Capture the cell that displays the provided text and extract its (X, Y) central coordinate. 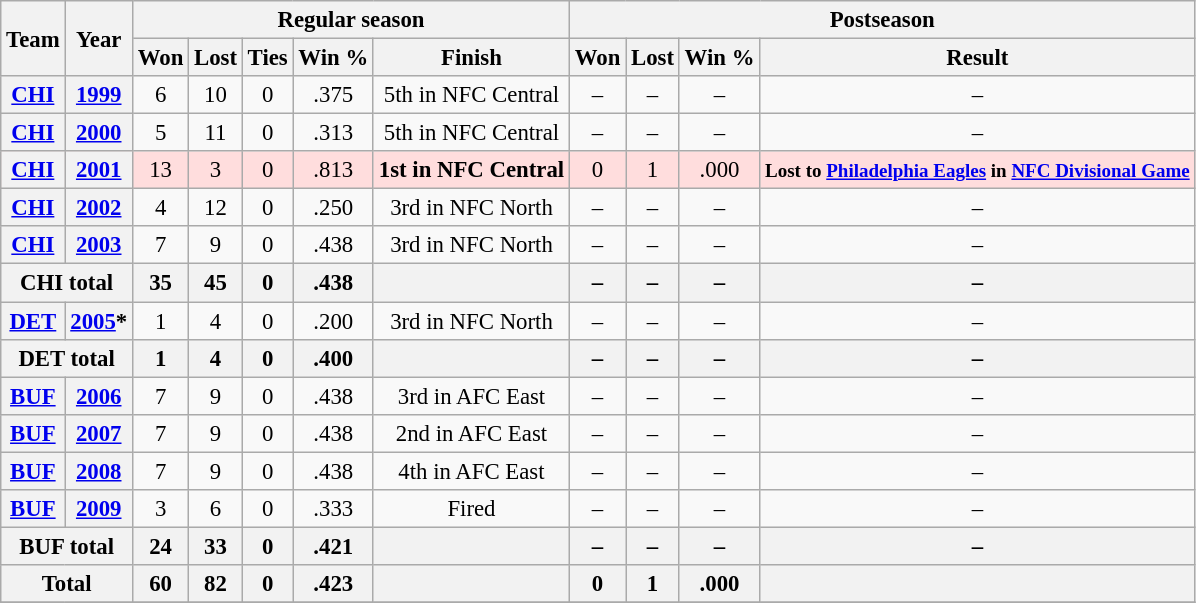
24 (160, 546)
Result (978, 58)
DET total (67, 358)
2002 (99, 208)
Fired (471, 509)
CHI total (67, 283)
60 (160, 584)
2006 (99, 396)
Postseason (882, 20)
1st in NFC Central (471, 170)
Finish (471, 58)
82 (216, 584)
.200 (333, 321)
1999 (99, 95)
Team (33, 38)
35 (160, 283)
DET (33, 321)
.375 (333, 95)
.423 (333, 584)
Ties (268, 58)
2001 (99, 170)
12 (216, 208)
2009 (99, 509)
2003 (99, 245)
45 (216, 283)
4th in AFC East (471, 471)
2007 (99, 433)
Lost to Philadelphia Eagles in NFC Divisional Game (978, 170)
13 (160, 170)
.813 (333, 170)
3rd in AFC East (471, 396)
.421 (333, 546)
11 (216, 133)
.333 (333, 509)
.313 (333, 133)
33 (216, 546)
2000 (99, 133)
.250 (333, 208)
5 (160, 133)
2nd in AFC East (471, 433)
2005* (99, 321)
Regular season (350, 20)
Year (99, 38)
BUF total (67, 546)
Total (67, 584)
2008 (99, 471)
10 (216, 95)
.400 (333, 358)
